Extract the (X, Y) coordinate from the center of the cell holding the provided text.  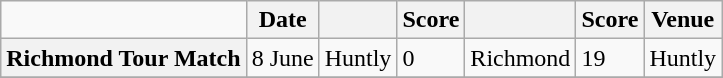
0 (431, 58)
Richmond Tour Match (124, 58)
8 June (282, 58)
19 (610, 58)
Date (282, 20)
Venue (683, 20)
Richmond (520, 58)
